Capture the cell that displays the provided text and extract its (X, Y) central coordinate. 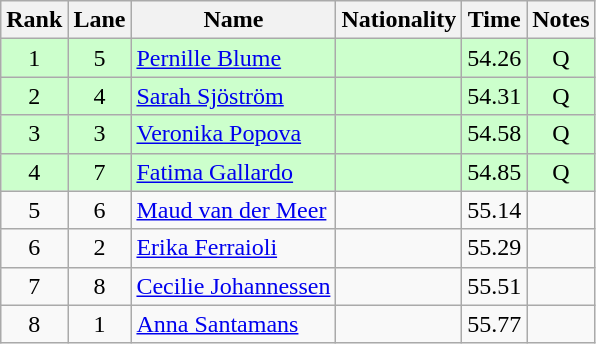
Fatima Gallardo (234, 172)
55.51 (494, 286)
Veronika Popova (234, 134)
54.58 (494, 134)
Erika Ferraioli (234, 248)
55.14 (494, 210)
Anna Santamans (234, 324)
Notes (561, 20)
54.26 (494, 58)
Rank (34, 20)
55.29 (494, 248)
55.77 (494, 324)
Lane (100, 20)
Maud van der Meer (234, 210)
Sarah Sjöström (234, 96)
Pernille Blume (234, 58)
Name (234, 20)
Nationality (399, 20)
Cecilie Johannessen (234, 286)
Time (494, 20)
54.85 (494, 172)
54.31 (494, 96)
